Capture the cell that displays the provided text and extract its [x, y] central coordinate. 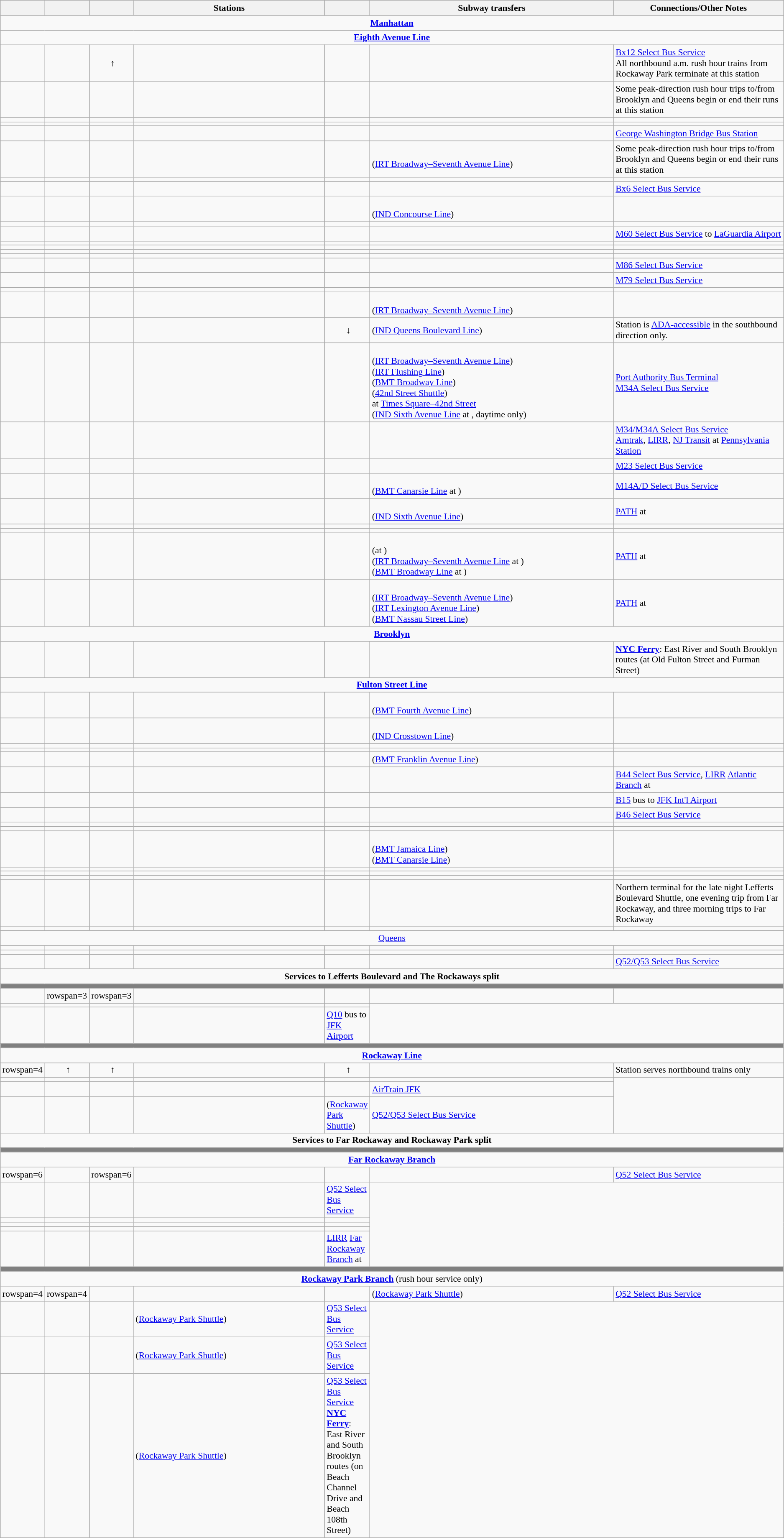
Manhattan [392, 23]
Services to Far Rockaway and Rockaway Park split [392, 1140]
Subway transfers [492, 8]
(at ) (IRT Broadway–Seventh Avenue Line at ) (BMT Broadway Line at ) [492, 556]
M60 Select Bus Service to LaGuardia Airport [698, 234]
(BMT Franklin Avenue Line) [492, 760]
Station serves northbound trains only [698, 1070]
Fulton Street Line [392, 685]
(IND Queens Boulevard Line) [492, 330]
M23 Select Bus Service [698, 466]
Far Rockaway Branch [392, 1160]
Services to Lefferts Boulevard and The Rockaways split [392, 977]
(BMT Jamaica Line) (BMT Canarsie Line) [492, 849]
Brooklyn [392, 634]
B44 Select Bus Service, LIRR Atlantic Branch at [698, 779]
Q10 bus to JFK Airport [347, 1025]
Stations [229, 8]
Bx6 Select Bus Service [698, 189]
(BMT Canarsie Line at ) [492, 486]
M14A/D Select Bus Service [698, 486]
AirTrain JFK [492, 1089]
M34/M34A Select Bus ServiceAmtrak, LIRR, NJ Transit at Pennsylvania Station [698, 440]
Queens [392, 938]
(IND Crosstown Line) [492, 731]
Bx12 Select Bus ServiceAll northbound a.m. rush hour trains from Rockaway Park terminate at this station [698, 64]
M79 Select Bus Service [698, 281]
M86 Select Bus Service [698, 266]
George Washington Bridge Bus Station [698, 134]
↓ [347, 330]
(BMT Fourth Avenue Line) [492, 705]
Northern terminal for the late night Lefferts Boulevard Shuttle, one evening trip from Far Rockaway, and three morning trips to Far Rockaway [698, 903]
Station is ADA-accessible in the southbound direction only. [698, 330]
(IRT Broadway–Seventh Avenue Line) (IRT Lexington Avenue Line) (BMT Nassau Street Line) [492, 603]
Connections/Other Notes [698, 8]
Rockaway Line [392, 1055]
Port Authority Bus TerminalM34A Select Bus Service [698, 383]
(IND Concourse Line) [492, 209]
Rockaway Park Branch (rush hour service only) [392, 1279]
Eighth Avenue Line [392, 38]
Q53 Select Bus Service NYC Ferry: East River and South Brooklyn routes (on Beach Channel Drive and Beach 108th Street) [347, 1456]
B15 bus to JFK Int'l Airport [698, 800]
B46 Select Bus Service [698, 815]
(IND Sixth Avenue Line) [492, 512]
NYC Ferry: East River and South Brooklyn routes (at Old Fulton Street and Furman Street) [698, 660]
LIRR Far Rockaway Branch at [347, 1249]
